For the text-containing cell, return its midpoint in [x, y] coordinate format. 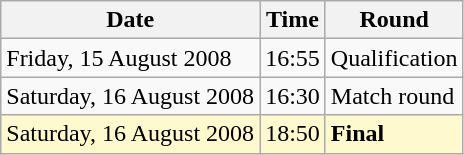
Final [394, 134]
16:30 [293, 96]
16:55 [293, 58]
Friday, 15 August 2008 [130, 58]
Date [130, 20]
18:50 [293, 134]
Time [293, 20]
Qualification [394, 58]
Match round [394, 96]
Round [394, 20]
